Locate the cell with the specified text and output its (x, y) center coordinate. 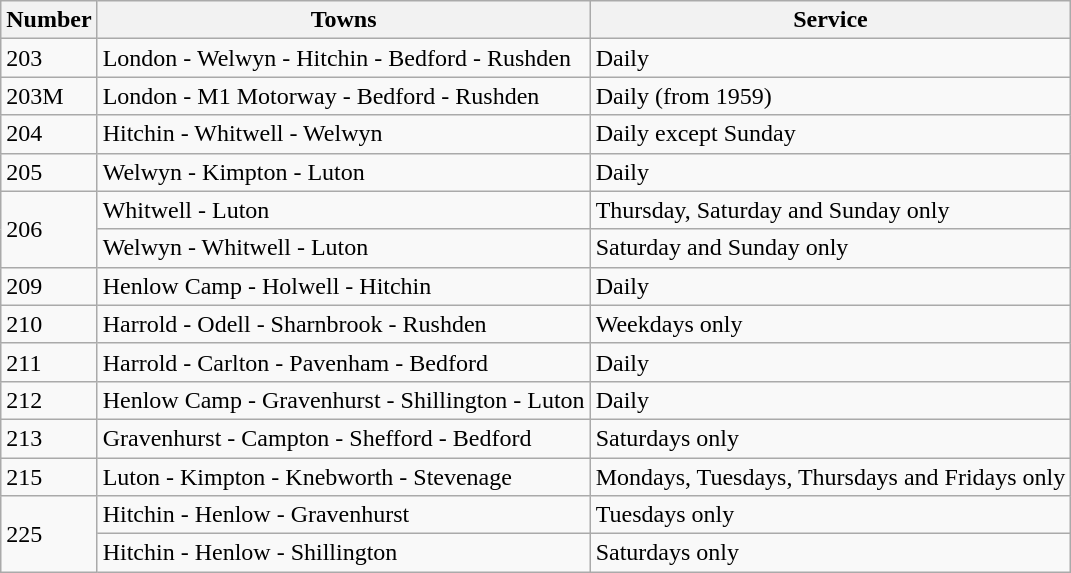
209 (49, 286)
Welwyn - Kimpton - Luton (344, 172)
210 (49, 324)
203M (49, 96)
Daily (from 1959) (830, 96)
Whitwell - Luton (344, 210)
212 (49, 400)
Harrold - Odell - Sharnbrook - Rushden (344, 324)
225 (49, 534)
Hitchin - Henlow - Shillington (344, 553)
205 (49, 172)
Luton - Kimpton - Knebworth - Stevenage (344, 477)
Hitchin - Henlow - Gravenhurst (344, 515)
213 (49, 438)
Daily except Sunday (830, 134)
215 (49, 477)
London - Welwyn - Hitchin - Bedford - Rushden (344, 58)
Weekdays only (830, 324)
Mondays, Tuesdays, Thursdays and Fridays only (830, 477)
Tuesdays only (830, 515)
211 (49, 362)
204 (49, 134)
Henlow Camp - Gravenhurst - Shillington - Luton (344, 400)
Towns (344, 20)
Number (49, 20)
London - M1 Motorway - Bedford - Rushden (344, 96)
Hitchin - Whitwell - Welwyn (344, 134)
Harrold - Carlton - Pavenham - Bedford (344, 362)
203 (49, 58)
Henlow Camp - Holwell - Hitchin (344, 286)
206 (49, 229)
Service (830, 20)
Thursday, Saturday and Sunday only (830, 210)
Saturday and Sunday only (830, 248)
Gravenhurst - Campton - Shefford - Bedford (344, 438)
Welwyn - Whitwell - Luton (344, 248)
